Locate the cell with the specified text and output its (X, Y) center coordinate. 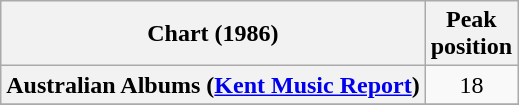
18 (471, 85)
Chart (1986) (213, 34)
Australian Albums (Kent Music Report) (213, 85)
Peakposition (471, 34)
